Scan for the cell matching the given text and deliver its (x, y) coordinate at center. 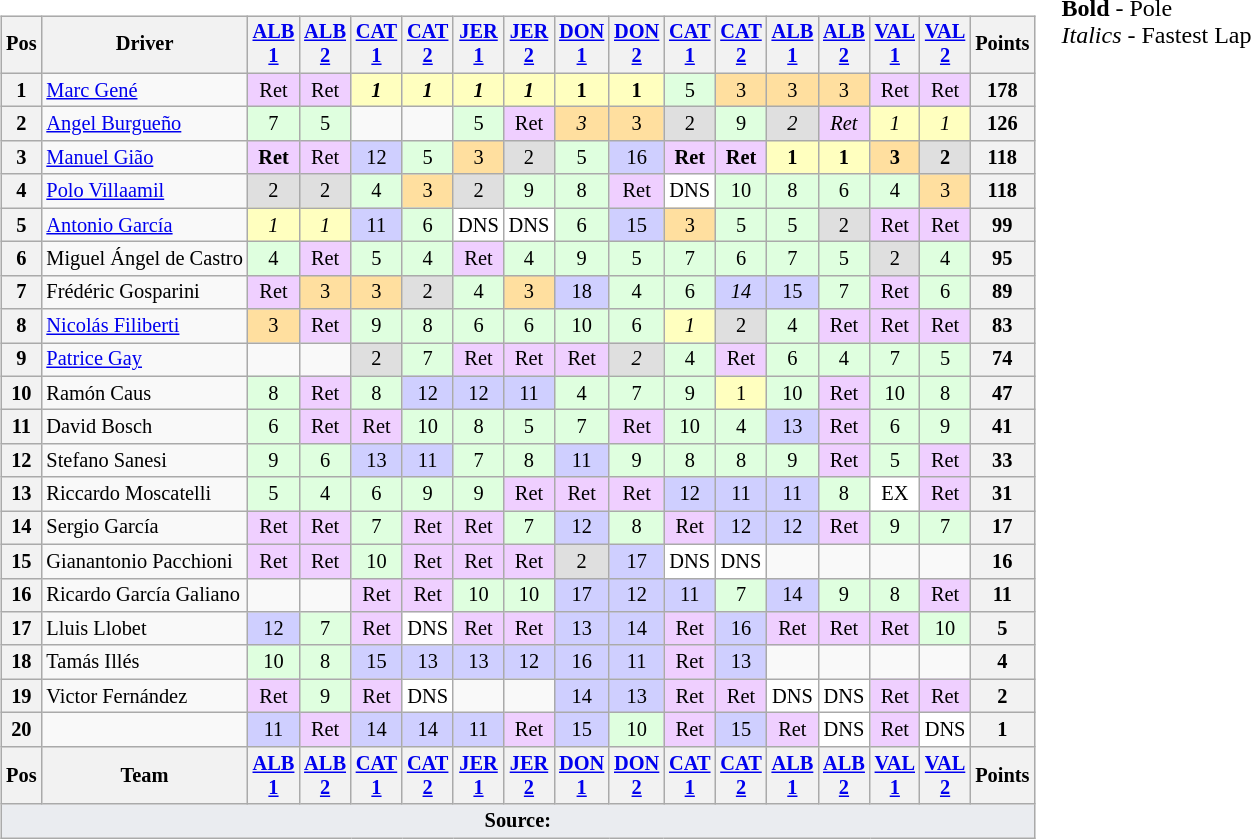
126 (1002, 124)
David Bosch (144, 427)
Driver (144, 45)
31 (1002, 494)
Team (144, 775)
Victor Fernández (144, 696)
Tamás Illés (144, 662)
Frédéric Gosparini (144, 292)
74 (1002, 360)
EX (895, 494)
Angel Burgueño (144, 124)
Antonio García (144, 225)
Marc Gené (144, 90)
47 (1002, 393)
Patrice Gay (144, 360)
20 (21, 730)
Ramón Caus (144, 393)
Polo Villaamil (144, 191)
Stefano Sanesi (144, 461)
95 (1002, 259)
Source: (518, 821)
Sergio García (144, 528)
Miguel Ángel de Castro (144, 259)
Ricardo García Galiano (144, 595)
19 (21, 696)
89 (1002, 292)
41 (1002, 427)
99 (1002, 225)
178 (1002, 90)
Riccardo Moscatelli (144, 494)
33 (1002, 461)
Manuel Gião (144, 158)
83 (1002, 326)
Nicolás Filiberti (144, 326)
Lluis Llobet (144, 629)
Gianantonio Pacchioni (144, 561)
